Provide the [x, y] coordinate of the cell's center where the given text is located.  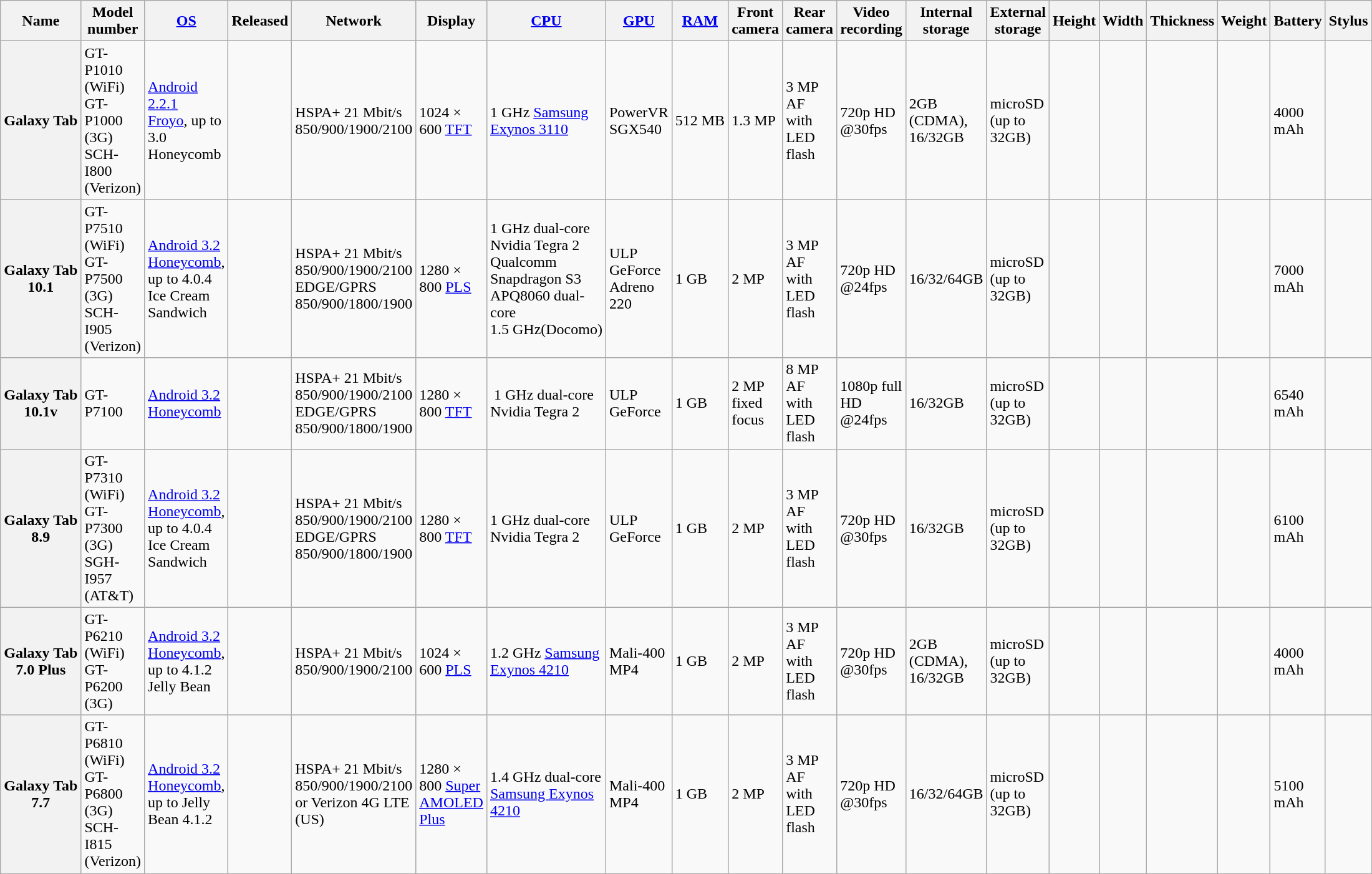
8 MP AF with LED flash [809, 403]
1 GHz dual-core Nvidia Tegra 2Qualcomm Snapdragon S3 APQ8060 dual-core 1.5 GHz(Docomo) [546, 279]
6100 mAh [1298, 528]
GPU [639, 21]
Thickness [1182, 21]
1080p full HD @24fps [872, 403]
1 GHz Samsung Exynos 3110 [546, 120]
Android 3.2Honeycomb, up to Jelly Bean 4.1.2 [186, 794]
Front camera [756, 21]
PowerVR SGX540 [639, 120]
HSPA+ 21 Mbit/s 850/900/1900/2100 or Verizon 4G LTE (US) [354, 794]
6540 mAh [1298, 403]
Galaxy Tab 8.9 [41, 528]
GT-P1010 (WiFi)GT-P1000 (3G)SCH-I800 (Verizon) [113, 120]
Model number [113, 21]
Galaxy Tab 7.0 Plus [41, 661]
Android 3.2Honeycomb [186, 403]
Network [354, 21]
2 MP fixed focus [756, 403]
Android 3.2Honeycomb, up to 4.1.2 Jelly Bean [186, 661]
512 MB [700, 120]
Android 2.2.1Froyo, up to 3.0 Honeycomb [186, 120]
ULP GeForceAdreno 220 [639, 279]
RAM [700, 21]
Name [41, 21]
Display [452, 21]
7000 mAh [1298, 279]
5100 mAh [1298, 794]
GT-P6210 (WiFi)GT-P6200 (3G) [113, 661]
Internal storage [946, 21]
GT-P7510 (WiFi)GT-P7500 (3G)SCH-I905 (Verizon) [113, 279]
Released [260, 21]
Battery [1298, 21]
Weight [1244, 21]
GT-P6810 (WiFi)GT-P6800 (3G)SCH-I815 (Verizon) [113, 794]
Galaxy Tab 10.1v [41, 403]
1.4 GHz dual-core Samsung Exynos 4210 [546, 794]
OS [186, 21]
Height [1074, 21]
Galaxy Tab 10.1 [41, 279]
GT-P7310 (WiFi)GT-P7300 (3G)SGH-I957 (AT&T) [113, 528]
External storage [1018, 21]
1024 × 600 PLS [452, 661]
Galaxy Tab 7.7 [41, 794]
Stylus [1348, 21]
Width [1123, 21]
GT-P7100 [113, 403]
CPU [546, 21]
Galaxy Tab [41, 120]
Video recording [872, 21]
1024 × 600 TFT [452, 120]
1280 × 800 PLS [452, 279]
1280 × 800 Super AMOLED Plus [452, 794]
720p HD @24fps [872, 279]
1.3 MP [756, 120]
1.2 GHz Samsung Exynos 4210 [546, 661]
Rear camera [809, 21]
